Identify which cell holds the provided text, then report its (x, y) central coordinate. 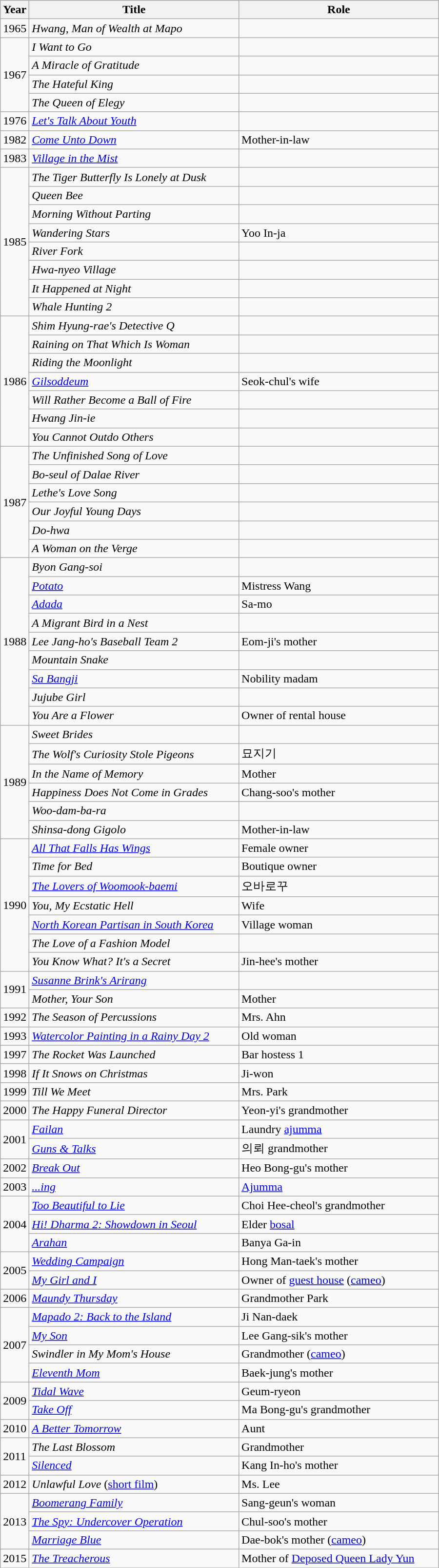
Happiness Does Not Come in Grades (134, 792)
Do-hwa (134, 530)
You Know What? It's a Secret (134, 962)
Heo Bong-gu's mother (339, 1168)
Grandmother Park (339, 1299)
Village in the Mist (134, 158)
Byon Gang-soi (134, 567)
Jin-hee's mother (339, 962)
Old woman (339, 1036)
Potato (134, 586)
Hwa-nyeo Village (134, 270)
Lee Gang-sik's mother (339, 1336)
...ing (134, 1187)
1999 (15, 1092)
Grandmother (339, 1447)
2013 (15, 1521)
The Wolf's Curiosity Stole Pigeons (134, 754)
The Love of a Fashion Model (134, 943)
Raining on That Which Is Woman (134, 344)
2012 (15, 1484)
Shim Hyung-rae's Detective Q (134, 326)
Boomerang Family (134, 1503)
Female owner (339, 848)
The Queen of Elegy (134, 103)
Ms. Lee (339, 1484)
Sa Bangji (134, 679)
You Cannot Outdo Others (134, 437)
Sang-geun's woman (339, 1503)
Let's Talk About Youth (134, 121)
The Tiger Butterfly Is Lonely at Dusk (134, 177)
1986 (15, 381)
The Happy Funeral Director (134, 1110)
2006 (15, 1299)
It Happened at Night (134, 289)
2001 (15, 1139)
Geum-ryeon (339, 1391)
2015 (15, 1558)
The Unfinished Song of Love (134, 455)
Our Joyful Young Days (134, 511)
The Spy: Undercover Operation (134, 1521)
The Lovers of Woomook-baemi (134, 887)
My Girl and I (134, 1279)
Woo-dam-ba-ra (134, 811)
Yoo In-ja (339, 233)
Ji Nan-daek (339, 1317)
Chang-soo's mother (339, 792)
Break Out (134, 1168)
My Son (134, 1336)
Role (339, 10)
Arahan (134, 1242)
Eom-ji's mother (339, 641)
2000 (15, 1110)
Silenced (134, 1465)
The Rocket Was Launched (134, 1054)
If It Snows on Christmas (134, 1073)
Wife (339, 906)
1987 (15, 502)
의뢰 grandmother (339, 1149)
Mrs. Ahn (339, 1017)
Failan (134, 1129)
I Want to Go (134, 47)
A Better Tomorrow (134, 1428)
1985 (15, 242)
Guns & Talks (134, 1149)
Mountain Snake (134, 660)
Whale Hunting 2 (134, 307)
Nobility madam (339, 679)
Title (134, 10)
Adada (134, 604)
묘지기 (339, 754)
Unlawful Love (short film) (134, 1484)
The Season of Percussions (134, 1017)
Too Beautiful to Lie (134, 1205)
1993 (15, 1036)
Baek-jung's mother (339, 1373)
Bo-seul of Dalae River (134, 474)
1989 (15, 782)
Choi Hee-cheol's grandmother (339, 1205)
Come Unto Down (134, 140)
In the Name of Memory (134, 774)
The Treacherous (134, 1558)
2003 (15, 1187)
Chul-soo's mother (339, 1521)
Mother of Deposed Queen Lady Yun (339, 1558)
Susanne Brink's Arirang (134, 980)
Swindler in My Mom's House (134, 1354)
Bar hostess 1 (339, 1054)
Aunt (339, 1428)
Hi! Dharma 2: Showdown in Seoul (134, 1224)
Morning Without Parting (134, 214)
1998 (15, 1073)
1976 (15, 121)
2005 (15, 1270)
Time for Bed (134, 867)
Dae-bok's mother (cameo) (339, 1540)
Gilsoddeum (134, 381)
You Are a Flower (134, 716)
1983 (15, 158)
Village woman (339, 925)
1967 (15, 75)
Watercolor Painting in a Rainy Day 2 (134, 1036)
Boutique owner (339, 867)
Mistress Wang (339, 586)
Will Rather Become a Ball of Fire (134, 400)
Hwang, Man of Wealth at Mapo (134, 28)
Jujube Girl (134, 697)
Riding the Moonlight (134, 363)
2002 (15, 1168)
Wedding Campaign (134, 1261)
Till We Meet (134, 1092)
2007 (15, 1345)
2009 (15, 1401)
Shinsa-dong Gigolo (134, 829)
Grandmother (cameo) (339, 1354)
A Miracle of Gratitude (134, 65)
A Migrant Bird in a Nest (134, 623)
Tidal Wave (134, 1391)
Year (15, 10)
Laundry ajumma (339, 1129)
1965 (15, 28)
1992 (15, 1017)
Owner of rental house (339, 716)
2011 (15, 1456)
Ma Bong-gu's grandmother (339, 1410)
Mapado 2: Back to the Island (134, 1317)
Lee Jang-ho's Baseball Team 2 (134, 641)
Sweet Brides (134, 734)
Mrs. Park (339, 1092)
Hong Man-taek's mother (339, 1261)
1991 (15, 990)
Kang In-ho's mother (339, 1465)
오바로꾸 (339, 887)
Ajumma (339, 1187)
Banya Ga-in (339, 1242)
Hwang Jin-ie (134, 418)
River Fork (134, 251)
Ji-won (339, 1073)
1988 (15, 641)
Sa-mo (339, 604)
A Woman on the Verge (134, 549)
You, My Ecstatic Hell (134, 906)
North Korean Partisan in South Korea (134, 925)
Yeon-yi's grandmother (339, 1110)
2004 (15, 1224)
2010 (15, 1428)
Elder bosal (339, 1224)
Eleventh Mom (134, 1373)
Seok-chul's wife (339, 381)
1997 (15, 1054)
The Last Blossom (134, 1447)
The Hateful King (134, 84)
Queen Bee (134, 195)
Maundy Thursday (134, 1299)
Mother, Your Son (134, 999)
1982 (15, 140)
1990 (15, 905)
All That Falls Has Wings (134, 848)
Marriage Blue (134, 1540)
Owner of guest house (cameo) (339, 1279)
Wandering Stars (134, 233)
Take Off (134, 1410)
Lethe's Love Song (134, 493)
